Pinpoint the cell where the given text exists, returning its [X, Y] midpoint coordinate. 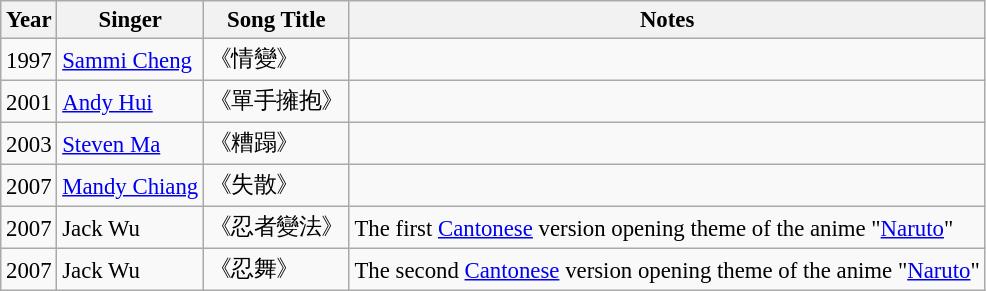
Andy Hui [130, 102]
1997 [29, 60]
Singer [130, 20]
《情變》 [277, 60]
Steven Ma [130, 144]
Notes [667, 20]
《忍者變法》 [277, 228]
The first Cantonese version opening theme of the anime "Naruto" [667, 228]
Sammi Cheng [130, 60]
The second Cantonese version opening theme of the anime "Naruto" [667, 270]
Mandy Chiang [130, 186]
《忍舞》 [277, 270]
Year [29, 20]
《糟蹋》 [277, 144]
2001 [29, 102]
2003 [29, 144]
Song Title [277, 20]
《失散》 [277, 186]
《單手擁抱》 [277, 102]
